Return the (X, Y) coordinate for the center point of the cell that contains the specified text.  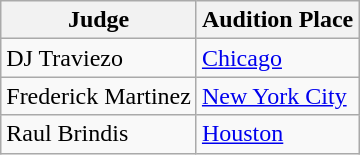
Frederick Martinez (99, 96)
Houston (277, 134)
Judge (99, 20)
Chicago (277, 58)
Audition Place (277, 20)
Raul Brindis (99, 134)
DJ Traviezo (99, 58)
New York City (277, 96)
